Identify which cell holds the provided text, then report its [x, y] central coordinate. 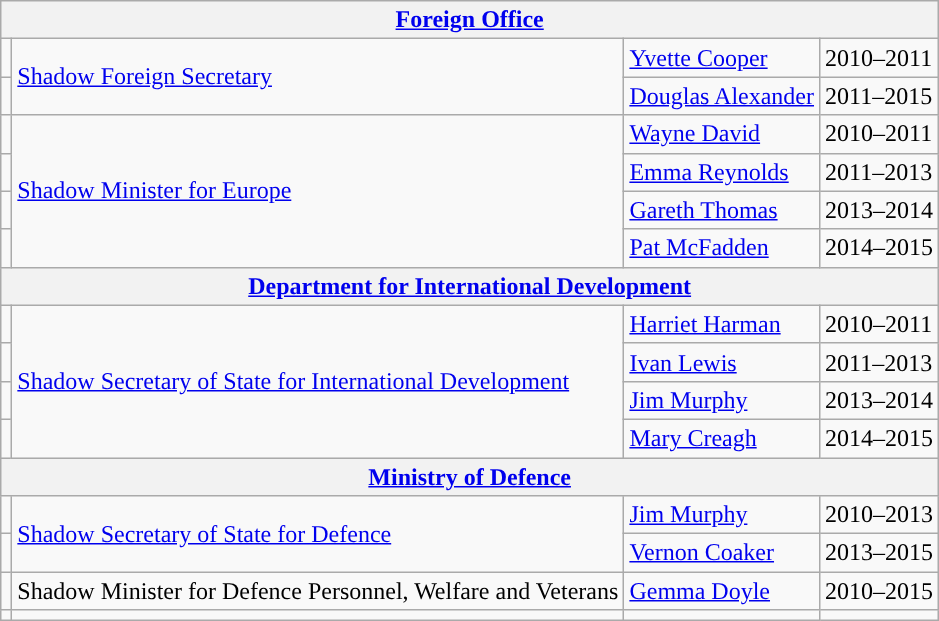
Vernon Coaker [722, 553]
2011–2015 [880, 96]
Shadow Minister for Europe [318, 191]
Shadow Foreign Secretary [318, 77]
Emma Reynolds [722, 172]
Gemma Doyle [722, 591]
Shadow Secretary of State for Defence [318, 534]
Department for International Development [470, 286]
2013–2015 [880, 553]
Shadow Minister for Defence Personnel, Welfare and Veterans [318, 591]
Gareth Thomas [722, 210]
Shadow Secretary of State for International Development [318, 381]
Wayne David [722, 134]
Ivan Lewis [722, 362]
Harriet Harman [722, 324]
2010–2015 [880, 591]
Pat McFadden [722, 248]
Ministry of Defence [470, 477]
2010–2013 [880, 515]
Douglas Alexander [722, 96]
Foreign Office [470, 20]
Mary Creagh [722, 438]
Yvette Cooper [722, 58]
